Return the [X, Y] coordinate for the center point of the cell that contains the specified text.  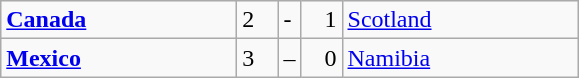
0 [322, 58]
- [290, 20]
Namibia [460, 58]
Mexico [119, 58]
Canada [119, 20]
2 [258, 20]
3 [258, 58]
1 [322, 20]
Scotland [460, 20]
– [290, 58]
